Find where the given text appears and provide that cell's center as [X, Y] coordinate. 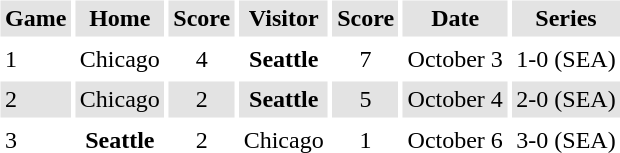
Date [455, 18]
2-0 (SEA) [566, 100]
Game [35, 18]
1 [35, 59]
1-0 (SEA) [566, 59]
October 4 [455, 100]
Series [566, 18]
October 3 [455, 59]
5 [366, 100]
7 [366, 59]
Visitor [284, 18]
Home [120, 18]
4 [202, 59]
